Pinpoint the cell where the given text exists, returning its (x, y) midpoint coordinate. 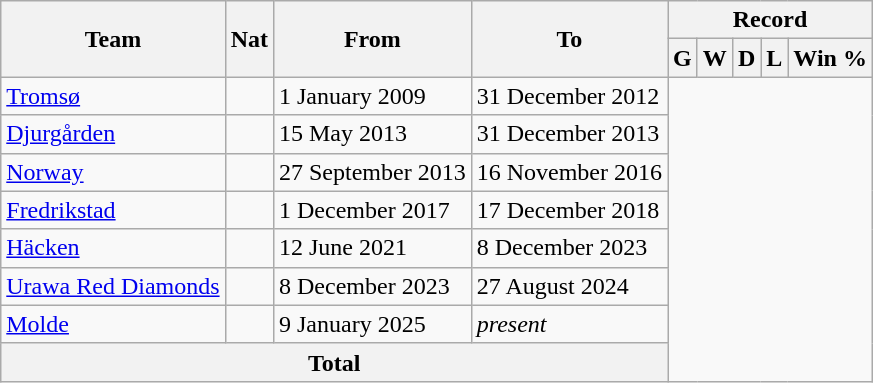
17 December 2018 (569, 210)
27 August 2024 (569, 286)
W (714, 58)
Molde (113, 324)
15 May 2013 (372, 134)
9 January 2025 (372, 324)
Record (770, 20)
D (746, 58)
present (569, 324)
Häcken (113, 248)
31 December 2012 (569, 96)
31 December 2013 (569, 134)
Total (334, 362)
16 November 2016 (569, 172)
Urawa Red Diamonds (113, 286)
To (569, 39)
Djurgården (113, 134)
From (372, 39)
12 June 2021 (372, 248)
Fredrikstad (113, 210)
Norway (113, 172)
1 January 2009 (372, 96)
Nat (249, 39)
Win % (830, 58)
1 December 2017 (372, 210)
L (774, 58)
Tromsø (113, 96)
27 September 2013 (372, 172)
G (683, 58)
Team (113, 39)
